Locate the cell with the specified text and output its (x, y) center coordinate. 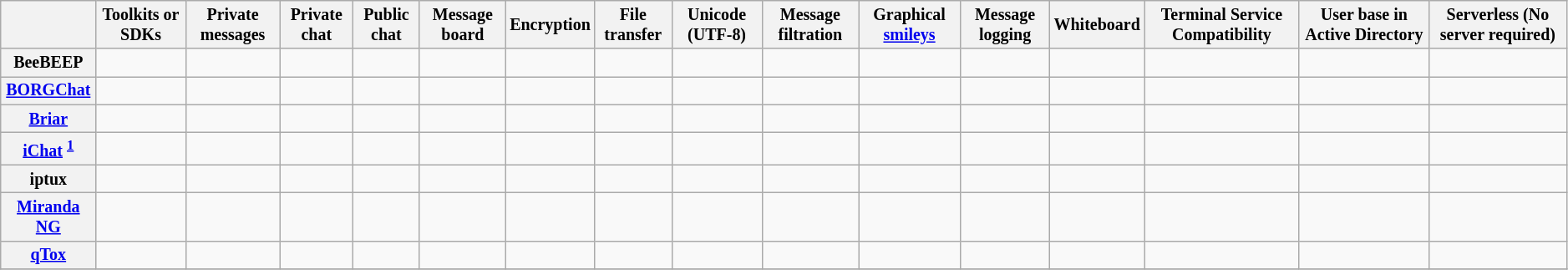
Private chat (317, 25)
Private messages (232, 25)
Encryption (550, 25)
BeeBEEP (48, 64)
iptux (48, 179)
Briar (48, 119)
User base in Active Directory (1363, 25)
Message logging (1004, 25)
Message filtration (810, 25)
Serverless (No server required) (1497, 25)
Terminal Service Compatibility (1222, 25)
Graphical smileys (910, 25)
BORGChat (48, 90)
Public chat (387, 25)
iChat 1 (48, 149)
Message board (463, 25)
qTox (48, 256)
Miranda NG (48, 217)
Unicode (UTF-8) (717, 25)
Whiteboard (1098, 25)
File transfer (633, 25)
Toolkits or SDKs (140, 25)
